Provide the (X, Y) coordinate of the cell's center where the given text is located.  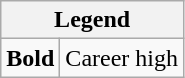
Legend (92, 20)
Career high (122, 58)
Bold (30, 58)
